Find where the given text appears and provide that cell's center as [x, y] coordinate. 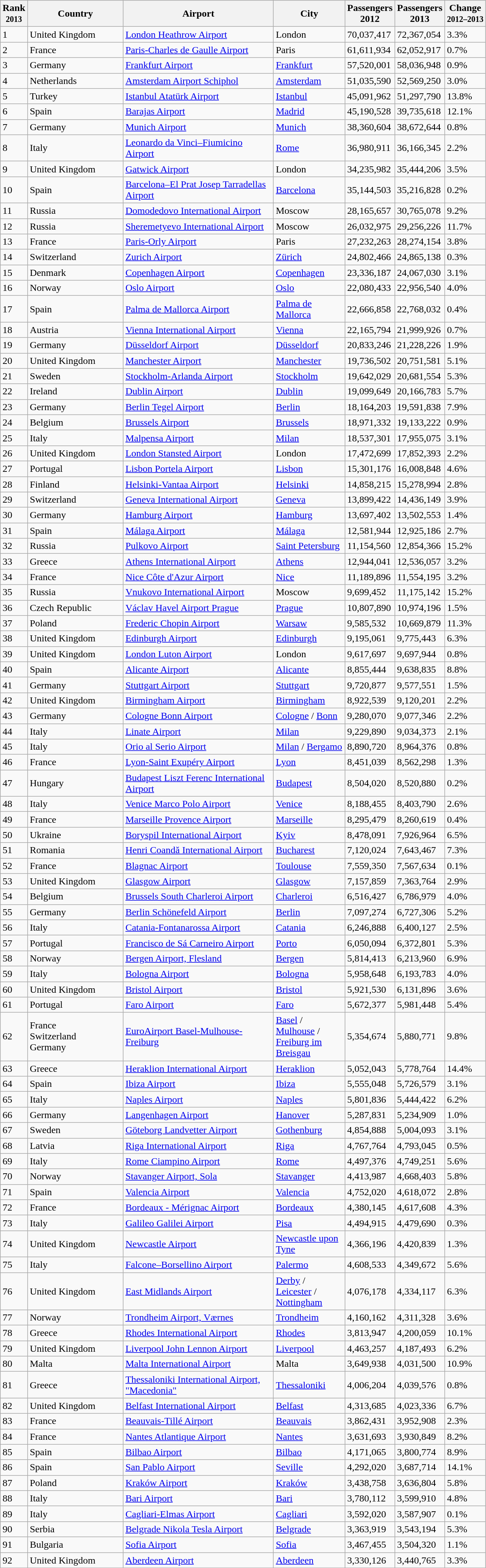
4,854,888 [370, 1130]
Bilbao Airport [199, 1452]
7,120,024 [370, 850]
36,166,345 [420, 148]
73 [14, 1223]
Palermo [309, 1265]
Leonardo da Vinci–Fiumicino Airport [199, 148]
16,008,848 [420, 469]
Liverpool John Lennon Airport [199, 1349]
5,726,579 [420, 1084]
Helsinki-Vantaa Airport [199, 484]
44 [14, 731]
90 [14, 1529]
Newcastle Airport [199, 1244]
Heraklion International Airport [199, 1069]
11.7% [465, 226]
Dublin [309, 391]
Riga [309, 1146]
57 [14, 943]
Bordeaux [309, 1207]
18 [14, 330]
4,668,403 [420, 1177]
4,349,672 [420, 1265]
Kraków Airport [199, 1483]
13,697,402 [370, 515]
36,980,911 [370, 148]
Sheremetyevo International Airport [199, 226]
Alicante Airport [199, 669]
Charleroi [309, 897]
51 [14, 850]
17,955,075 [420, 438]
Passengers2012 [370, 14]
Birmingham [309, 700]
Faro Airport [199, 1005]
38,672,644 [420, 127]
Bucharest [309, 850]
Berlin Schönefeld Airport [199, 912]
54 [14, 897]
49 [14, 819]
6.7% [465, 1406]
Sofia Airport [199, 1544]
21,228,226 [420, 345]
11,189,896 [370, 577]
45,091,962 [370, 96]
75 [14, 1265]
7,926,964 [420, 835]
5,814,413 [370, 958]
6,727,306 [420, 912]
88 [14, 1498]
57,520,001 [370, 65]
Nantes [309, 1437]
Beauvais [309, 1421]
Belfast [309, 1406]
San Pablo Airport [199, 1467]
13,502,553 [420, 515]
Kyiv [309, 835]
2.7% [465, 531]
Barcelona–El Prat Josep Tarradellas Airport [199, 190]
5.4% [465, 1005]
15,278,994 [420, 484]
1.0% [465, 1115]
4,494,915 [370, 1223]
Catania-Fontanarossa Airport [199, 927]
4,413,987 [370, 1177]
15,301,176 [370, 469]
Serbia [75, 1529]
6,786,979 [420, 897]
2.1% [465, 731]
59 [14, 974]
9,034,373 [420, 731]
Cologne / Bonn [309, 716]
8,295,479 [370, 819]
14.1% [465, 1467]
9 [14, 169]
Henri Coandă International Airport [199, 850]
30,765,078 [420, 211]
Venice Marco Polo Airport [199, 804]
61 [14, 1005]
12,925,186 [420, 531]
40 [14, 669]
Dublin Airport [199, 391]
36 [14, 608]
2.9% [465, 881]
4,420,839 [420, 1244]
35,216,828 [420, 190]
Airport [199, 14]
67 [14, 1130]
EuroAirport Basel-Mulhouse-Freiburg [199, 1037]
Catania [309, 927]
4,023,336 [420, 1406]
Bergen [309, 958]
5.2% [465, 912]
27,232,263 [370, 242]
Václav Havel Airport Prague [199, 608]
Rhodes [309, 1333]
6,213,960 [420, 958]
9,280,070 [370, 716]
17,472,699 [370, 453]
Palma de Mallorca Airport [199, 309]
3,649,938 [370, 1364]
80 [14, 1364]
5,958,648 [370, 974]
28,165,657 [370, 211]
22,165,794 [370, 330]
5,354,674 [370, 1037]
22,666,858 [370, 309]
14 [14, 257]
Copenhagen [309, 273]
Nantes Atlantique Airport [199, 1437]
Francisco de Sá Carneiro Airport [199, 943]
50 [14, 835]
Stavanger Airport, Sola [199, 1177]
4,039,576 [420, 1385]
9,195,061 [370, 639]
6,372,801 [420, 943]
5,444,422 [420, 1099]
Zürich [309, 257]
Amsterdam Airport Schiphol [199, 81]
5,287,831 [370, 1115]
5,921,530 [370, 989]
16 [14, 288]
20,833,246 [370, 345]
Bologna [309, 974]
Valencia [309, 1192]
Brussels Airport [199, 422]
28 [14, 484]
68 [14, 1146]
5.7% [465, 391]
6 [14, 112]
46 [14, 762]
4,767,764 [370, 1146]
22,768,032 [420, 309]
7,363,764 [420, 881]
23,336,187 [370, 273]
1 [14, 34]
Edinburgh [309, 639]
8.8% [465, 669]
10.1% [465, 1333]
Valencia Airport [199, 1192]
22 [14, 391]
89 [14, 1514]
Liverpool [309, 1349]
4,617,608 [420, 1207]
0.5% [465, 1146]
4,292,020 [370, 1467]
4.3% [465, 1207]
7,157,859 [370, 881]
Geneva [309, 500]
Cagliari [309, 1514]
20,751,581 [420, 361]
Trondheim [309, 1318]
7,567,634 [420, 866]
Stuttgart [309, 685]
Thessaloniki International Airport, "Macedonia" [199, 1385]
19 [14, 345]
Malpensa Airport [199, 438]
3,587,907 [420, 1514]
8,260,619 [420, 819]
Budapest [309, 783]
5,004,093 [420, 1130]
3,636,804 [420, 1483]
Barcelona [309, 190]
9,120,201 [420, 700]
86 [14, 1467]
17 [14, 309]
Heraklion [309, 1069]
Athens [309, 561]
7.3% [465, 850]
Langenhagen Airport [199, 1115]
City [309, 14]
6,131,896 [420, 989]
20,166,783 [420, 391]
10.9% [465, 1364]
5 [14, 96]
8,520,880 [420, 783]
69 [14, 1161]
34 [14, 577]
Latvia [75, 1146]
Basel / Mulhouse / Freiburg im Breisgau [309, 1037]
10,974,196 [420, 608]
62,052,917 [420, 50]
4,618,072 [420, 1192]
4,187,493 [420, 1349]
72 [14, 1207]
Pulkovo Airport [199, 546]
Marseille Provence Airport [199, 819]
Lyon [309, 762]
Brussels South Charleroi Airport [199, 897]
Frankfurt Airport [199, 65]
Marseille [309, 819]
Ibiza [309, 1084]
22,956,540 [420, 288]
3,780,112 [370, 1498]
6,246,888 [370, 927]
Budapest Liszt Ferenc International Airport [199, 783]
8,504,020 [370, 783]
East Midlands Airport [199, 1291]
6,516,427 [370, 897]
Prague [309, 608]
85 [14, 1452]
Ireland [75, 391]
4 [14, 81]
Rank2013 [14, 14]
Domodedovo International Airport [199, 211]
Bari Airport [199, 1498]
22,080,433 [370, 288]
9.8% [465, 1037]
70 [14, 1177]
Helsinki [309, 484]
Bari [309, 1498]
Frederic Chopin Airport [199, 623]
8,922,539 [370, 700]
Gothenburg [309, 1130]
5,981,448 [420, 1005]
Pisa [309, 1223]
Brussels [309, 422]
4,463,257 [370, 1349]
28,274,154 [420, 242]
Manchester [309, 361]
Sofia [309, 1544]
Bristol Airport [199, 989]
Istanbul Atatürk Airport [199, 96]
Toulouse [309, 866]
7.9% [465, 407]
Zurich Airport [199, 257]
12.1% [465, 112]
11,554,195 [420, 577]
Birmingham Airport [199, 700]
21,999,926 [420, 330]
Alicante [309, 669]
Bergen Airport, Flesland [199, 958]
39,735,618 [420, 112]
3,438,758 [370, 1483]
Paris-Orly Airport [199, 242]
Bilbao [309, 1452]
8,403,790 [420, 804]
55 [14, 912]
24 [14, 422]
11 [14, 211]
9,775,443 [420, 639]
38 [14, 639]
Belfast International Airport [199, 1406]
Edinburgh Airport [199, 639]
Vienna International Airport [199, 330]
Barajas Airport [199, 112]
Athens International Airport [199, 561]
63 [14, 1069]
Copenhagen Airport [199, 273]
3.9% [465, 500]
Austria [75, 330]
81 [14, 1385]
London Heathrow Airport [199, 34]
6.5% [465, 835]
Bulgaria [75, 1544]
24,802,466 [370, 257]
21 [14, 376]
3,599,910 [420, 1498]
3,543,194 [420, 1529]
43 [14, 716]
Naples [309, 1099]
Riga International Airport [199, 1146]
87 [14, 1483]
5,880,771 [420, 1037]
France Switzerland Germany [75, 1037]
32 [14, 546]
Glasgow [309, 881]
Düsseldorf [309, 345]
37 [14, 623]
Bristol [309, 989]
Ibiza Airport [199, 1084]
3,930,849 [420, 1437]
4,608,533 [370, 1265]
76 [14, 1291]
13,899,422 [370, 500]
3.8% [465, 242]
Hanover [309, 1115]
56 [14, 927]
84 [14, 1437]
3,952,908 [420, 1421]
9,617,697 [370, 654]
4,749,251 [420, 1161]
Stavanger [309, 1177]
Kraków [309, 1483]
3,813,947 [370, 1333]
9,577,551 [420, 685]
London Stansted Airport [199, 453]
Venice [309, 804]
92 [14, 1560]
4,752,020 [370, 1192]
Rhodes International Airport [199, 1333]
18,971,332 [370, 422]
Netherlands [75, 81]
2.3% [465, 1421]
6,050,094 [370, 943]
77 [14, 1318]
27 [14, 469]
Lyon-Saint Exupéry Airport [199, 762]
Linate Airport [199, 731]
58 [14, 958]
Orio al Serio Airport [199, 747]
Munich Airport [199, 127]
14.4% [465, 1069]
1.9% [465, 345]
66 [14, 1115]
3,330,126 [370, 1560]
Finland [75, 484]
8,478,091 [370, 835]
Cologne Bonn Airport [199, 716]
5,801,836 [370, 1099]
9,699,452 [370, 592]
Lisbon [309, 469]
4,200,059 [420, 1333]
83 [14, 1421]
Munich [309, 127]
8,855,444 [370, 669]
4,366,196 [370, 1244]
Gatwick Airport [199, 169]
35,144,503 [370, 190]
7,559,350 [370, 866]
Trondheim Airport, Værnes [199, 1318]
14,858,215 [370, 484]
29,256,226 [420, 226]
19,591,838 [420, 407]
8,562,298 [420, 762]
Warsaw [309, 623]
19,133,222 [420, 422]
Thessaloniki [309, 1385]
Lisbon Portela Airport [199, 469]
7,097,274 [370, 912]
Blagnac Airport [199, 866]
5,052,043 [370, 1069]
39 [14, 654]
3 [14, 65]
64 [14, 1084]
24,865,138 [420, 257]
8,964,376 [420, 747]
17,852,393 [420, 453]
9,697,944 [420, 654]
7 [14, 127]
9,229,890 [370, 731]
Oslo Airport [199, 288]
9,077,346 [420, 716]
Seville [309, 1467]
Malta International Airport [199, 1364]
58,036,948 [420, 65]
62 [14, 1037]
71 [14, 1192]
11,154,560 [370, 546]
8,890,720 [370, 747]
26,032,975 [370, 226]
3,592,020 [370, 1514]
18,537,301 [370, 438]
13 [14, 242]
2.6% [465, 804]
53 [14, 881]
Denmark [75, 273]
3,504,320 [420, 1544]
Geneva International Airport [199, 500]
7,643,467 [420, 850]
8.9% [465, 1452]
82 [14, 1406]
4,006,204 [370, 1385]
Madrid [309, 112]
Rome Ciampino Airport [199, 1161]
4.6% [465, 469]
3,363,919 [370, 1529]
41 [14, 685]
Oslo [309, 288]
4,497,376 [370, 1161]
Czech Republic [75, 608]
Frankfurt [309, 65]
4,031,500 [420, 1364]
3.5% [465, 169]
33 [14, 561]
Palma de Mallorca [309, 309]
Boryspil International Airport [199, 835]
8.2% [465, 1437]
30 [14, 515]
6,193,783 [420, 974]
Belgrade Nikola Tesla Airport [199, 1529]
42 [14, 700]
12,581,944 [370, 531]
10,669,879 [420, 623]
52,569,250 [420, 81]
Romania [75, 850]
4,380,145 [370, 1207]
19,736,502 [370, 361]
Naples Airport [199, 1099]
5.1% [465, 361]
Derby / Leicester / Nottingham [309, 1291]
48 [14, 804]
1.1% [465, 1544]
70,037,417 [370, 34]
45,190,528 [370, 112]
72,367,054 [420, 34]
Málaga Airport [199, 531]
19,642,029 [370, 376]
35 [14, 592]
5,555,048 [370, 1084]
35,444,206 [420, 169]
15 [14, 273]
Saint Petersburg [309, 546]
20 [14, 361]
Düsseldorf Airport [199, 345]
Change2012–2013 [465, 14]
9,585,532 [370, 623]
31 [14, 531]
3,800,774 [420, 1452]
Cagliari-Elmas Airport [199, 1514]
10,807,890 [370, 608]
51,297,790 [420, 96]
4,334,117 [420, 1291]
11.3% [465, 623]
12,536,057 [420, 561]
24,067,030 [420, 273]
Paris-Charles de Gaulle Airport [199, 50]
Belgrade [309, 1529]
Turkey [75, 96]
London Luton Airport [199, 654]
4,171,065 [370, 1452]
Beauvais-Tillé Airport [199, 1421]
Hamburg Airport [199, 515]
3,467,455 [370, 1544]
6,400,127 [420, 927]
Porto [309, 943]
5,234,909 [420, 1115]
Göteborg Landvetter Airport [199, 1130]
79 [14, 1349]
4.8% [465, 1498]
3.0% [465, 81]
19,099,649 [370, 391]
12 [14, 226]
51,035,590 [370, 81]
47 [14, 783]
34,235,982 [370, 169]
29 [14, 500]
3,687,714 [420, 1467]
25 [14, 438]
18,164,203 [370, 407]
Nice Côte d'Azur Airport [199, 577]
13.8% [465, 96]
Glasgow Airport [199, 881]
Ukraine [75, 835]
8,188,455 [370, 804]
4,311,328 [420, 1318]
1.4% [465, 515]
60 [14, 989]
9.2% [465, 211]
Aberdeen [309, 1560]
Istanbul [309, 96]
Falcone–Borsellino Airport [199, 1265]
Berlin Tegel Airport [199, 407]
Country [75, 14]
26 [14, 453]
Bologna Airport [199, 974]
6.9% [465, 958]
2 [14, 50]
5,672,377 [370, 1005]
10 [14, 190]
61,611,934 [370, 50]
9,720,877 [370, 685]
23 [14, 407]
Stuttgart Airport [199, 685]
Hungary [75, 783]
11,175,142 [420, 592]
9,638,835 [420, 669]
Vienna [309, 330]
3,862,431 [370, 1421]
2.5% [465, 927]
74 [14, 1244]
65 [14, 1099]
45 [14, 747]
Málaga [309, 531]
Vnukovo International Airport [199, 592]
38,360,604 [370, 127]
Faro [309, 1005]
Newcastle upon Tyne [309, 1244]
12,944,041 [370, 561]
4,793,045 [420, 1146]
Hamburg [309, 515]
91 [14, 1544]
78 [14, 1333]
8 [14, 148]
20,681,554 [420, 376]
Aberdeen Airport [199, 1560]
14,436,149 [420, 500]
Stockholm-Arlanda Airport [199, 376]
4,076,178 [370, 1291]
12,854,366 [420, 546]
Milan / Bergamo [309, 747]
Bordeaux - Mérignac Airport [199, 1207]
Stockholm [309, 376]
4,160,162 [370, 1318]
5,778,764 [420, 1069]
Amsterdam [309, 81]
Passengers2013 [420, 14]
3,440,765 [420, 1560]
Manchester Airport [199, 361]
3,631,693 [370, 1437]
4,313,685 [370, 1406]
8,451,039 [370, 762]
Nice [309, 577]
Galileo Galilei Airport [199, 1223]
4,479,690 [420, 1223]
52 [14, 866]
